Detect which cell encompasses the target text, then output its (X, Y) center coordinate. 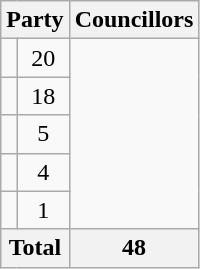
Party (35, 20)
1 (43, 210)
Total (35, 248)
4 (43, 172)
18 (43, 96)
48 (134, 248)
5 (43, 134)
20 (43, 58)
Councillors (134, 20)
